Scan for the cell matching the given text and deliver its (x, y) coordinate at center. 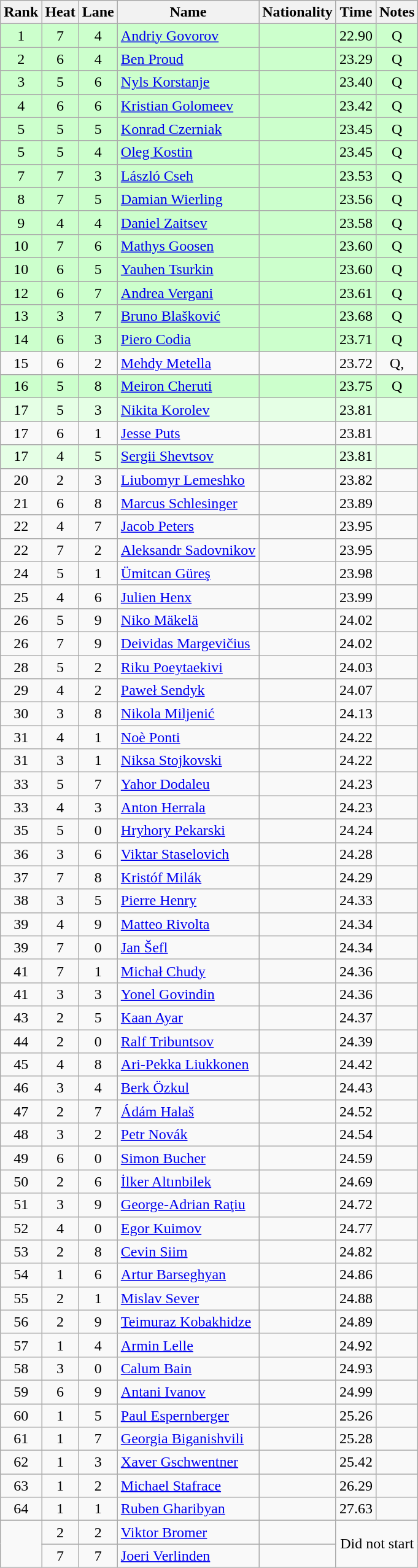
24.24 (356, 831)
Sergii Shevtsov (188, 457)
Mislav Sever (188, 1298)
37 (21, 877)
59 (21, 1392)
Kaan Ayar (188, 1017)
Liubomyr Lemeshko (188, 480)
Andrea Vergani (188, 293)
23.75 (356, 386)
24.37 (356, 1017)
Riku Poeytaekivi (188, 667)
12 (21, 293)
24.42 (356, 1065)
Mathys Goosen (188, 246)
Aleksandr Sadovnikov (188, 550)
23.89 (356, 503)
Armin Lelle (188, 1345)
Nyls Korstanje (188, 82)
47 (21, 1111)
63 (21, 1486)
Ümitcan Güreş (188, 573)
23.71 (356, 340)
24.88 (356, 1298)
Cevin Siim (188, 1252)
Ralf Tribuntsov (188, 1041)
30 (21, 714)
23.56 (356, 199)
Berk Özkul (188, 1088)
Did not start (377, 1544)
25.42 (356, 1462)
Q, (397, 363)
48 (21, 1135)
23.72 (356, 363)
Konrad Czerniak (188, 129)
24.72 (356, 1205)
Heat (60, 12)
Daniel Zaitsev (188, 222)
Georgia Biganishvili (188, 1439)
Lane (98, 12)
Ádám Halaš (188, 1111)
Joeri Verlinden (188, 1556)
24.28 (356, 854)
23.68 (356, 316)
Marcus Schlesinger (188, 503)
23.61 (356, 293)
25 (21, 597)
24.29 (356, 877)
60 (21, 1415)
Name (188, 12)
29 (21, 691)
24.99 (356, 1392)
49 (21, 1158)
George-Adrian Raţiu (188, 1205)
23.99 (356, 597)
24.07 (356, 691)
Michael Stafrace (188, 1486)
Noè Ponti (188, 737)
24.93 (356, 1368)
24.54 (356, 1135)
Kristóf Milák (188, 877)
43 (21, 1017)
61 (21, 1439)
21 (21, 503)
Kristian Golomeev (188, 106)
24.69 (356, 1182)
Yauhen Tsurkin (188, 269)
Notes (397, 12)
Calum Bain (188, 1368)
Xaver Gschwentner (188, 1462)
İlker Altınbilek (188, 1182)
Rank (21, 12)
Teimuraz Kobakhidze (188, 1322)
Petr Novák (188, 1135)
Pierre Henry (188, 901)
Ruben Gharibyan (188, 1509)
Niksa Stojkovski (188, 761)
24.82 (356, 1252)
24.59 (356, 1158)
44 (21, 1041)
38 (21, 901)
Simon Bucher (188, 1158)
55 (21, 1298)
23.42 (356, 106)
22.90 (356, 36)
Antani Ivanov (188, 1392)
25.26 (356, 1415)
Viktar Staselovich (188, 854)
Deividas Margevičius (188, 643)
Nationality (298, 12)
23.98 (356, 573)
25.28 (356, 1439)
Yahor Dodaleu (188, 784)
Oleg Kostin (188, 152)
Paweł Sendyk (188, 691)
Viktor Bromer (188, 1532)
Meiron Cheruti (188, 386)
24 (21, 573)
Artur Barseghyan (188, 1275)
58 (21, 1368)
Paul Espernberger (188, 1415)
Yonel Govindin (188, 994)
Hryhory Pekarski (188, 831)
Ari-Pekka Liukkonen (188, 1065)
Jesse Puts (188, 433)
Andriy Govorov (188, 36)
53 (21, 1252)
14 (21, 340)
Piero Codia (188, 340)
23.40 (356, 82)
28 (21, 667)
24.77 (356, 1228)
57 (21, 1345)
27.63 (356, 1509)
Ben Proud (188, 59)
Michał Chudy (188, 971)
Jan Šefl (188, 947)
20 (21, 480)
26.29 (356, 1486)
13 (21, 316)
23.58 (356, 222)
35 (21, 831)
Mehdy Metella (188, 363)
50 (21, 1182)
24.86 (356, 1275)
24.13 (356, 714)
László Cseh (188, 176)
24.92 (356, 1345)
Time (356, 12)
36 (21, 854)
16 (21, 386)
23.53 (356, 176)
Jacob Peters (188, 527)
64 (21, 1509)
62 (21, 1462)
Niko Mäkelä (188, 620)
Anton Herrala (188, 807)
Damian Wierling (188, 199)
24.43 (356, 1088)
24.33 (356, 901)
45 (21, 1065)
51 (21, 1205)
Egor Kuimov (188, 1228)
24.52 (356, 1111)
56 (21, 1322)
Julien Henx (188, 597)
54 (21, 1275)
15 (21, 363)
52 (21, 1228)
Nikita Korolev (188, 410)
Matteo Rivolta (188, 924)
Bruno Blašković (188, 316)
24.03 (356, 667)
24.39 (356, 1041)
23.82 (356, 480)
24.89 (356, 1322)
23.29 (356, 59)
Nikola Miljenić (188, 714)
46 (21, 1088)
